Search for the cell housing the specified text and yield its (X, Y) center coordinate. 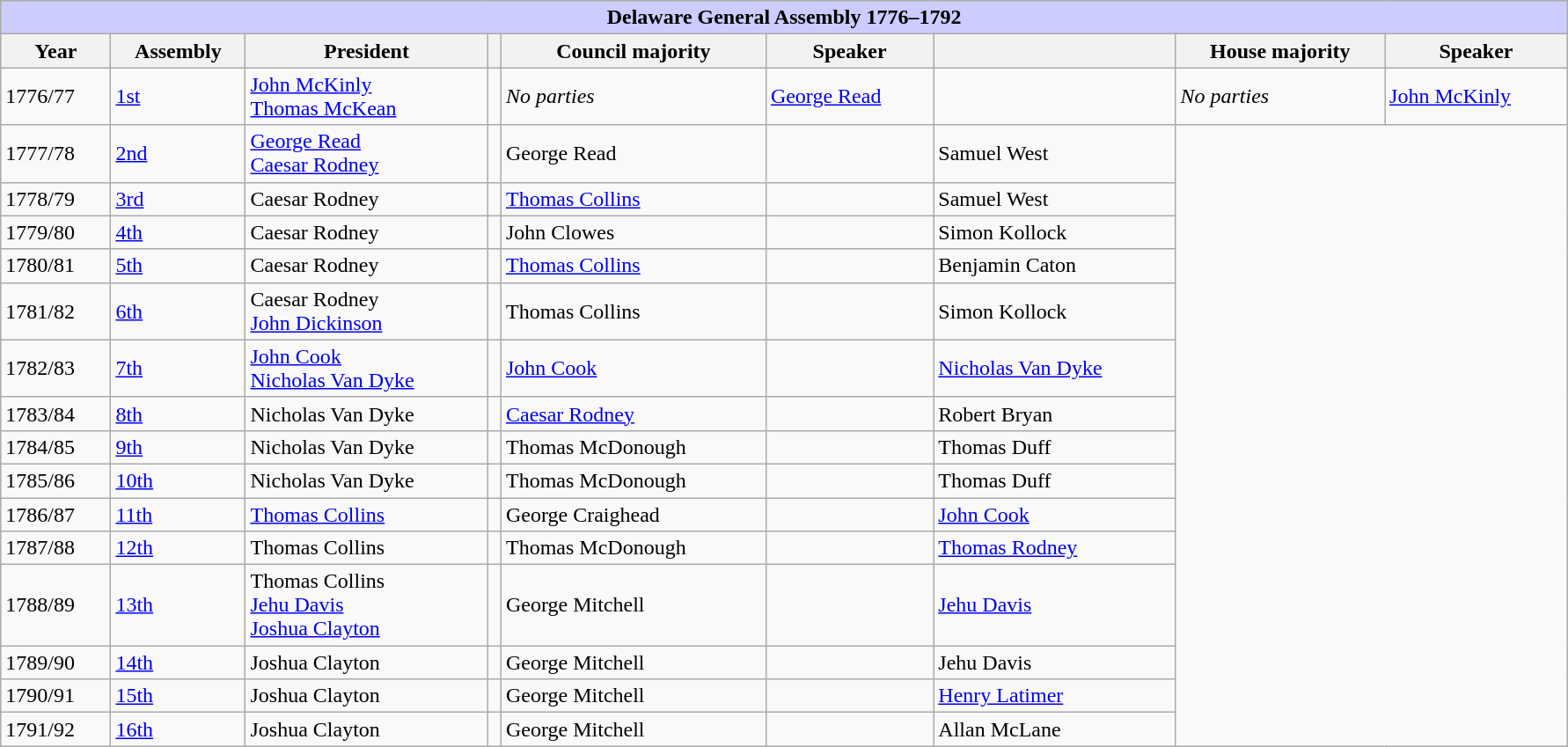
9th (178, 447)
John McKinly (1476, 97)
1779/80 (56, 232)
13th (178, 605)
8th (178, 414)
Benjamin Caton (1054, 266)
1777/78 (56, 153)
1789/90 (56, 663)
1786/87 (56, 515)
7th (178, 368)
President (366, 51)
1781/82 (56, 311)
11th (178, 515)
Assembly (178, 51)
George Craighead (634, 515)
3rd (178, 199)
1780/81 (56, 266)
House majority (1280, 51)
Thomas CollinsJehu DavisJoshua Clayton (366, 605)
Thomas Rodney (1054, 548)
5th (178, 266)
John CookNicholas Van Dyke (366, 368)
2nd (178, 153)
Allan McLane (1054, 729)
Caesar RodneyJohn Dickinson (366, 311)
16th (178, 729)
1st (178, 97)
12th (178, 548)
1776/77 (56, 97)
1788/89 (56, 605)
Robert Bryan (1054, 414)
1787/88 (56, 548)
Council majority (634, 51)
1791/92 (56, 729)
1785/86 (56, 480)
15th (178, 696)
1783/84 (56, 414)
1784/85 (56, 447)
John McKinlyThomas McKean (366, 97)
14th (178, 663)
John Clowes (634, 232)
Delaware General Assembly 1776–1792 (785, 18)
1790/91 (56, 696)
6th (178, 311)
10th (178, 480)
George ReadCaesar Rodney (366, 153)
Henry Latimer (1054, 696)
1782/83 (56, 368)
1778/79 (56, 199)
4th (178, 232)
Year (56, 51)
